Find where the given text appears and provide that cell's center as (X, Y) coordinate. 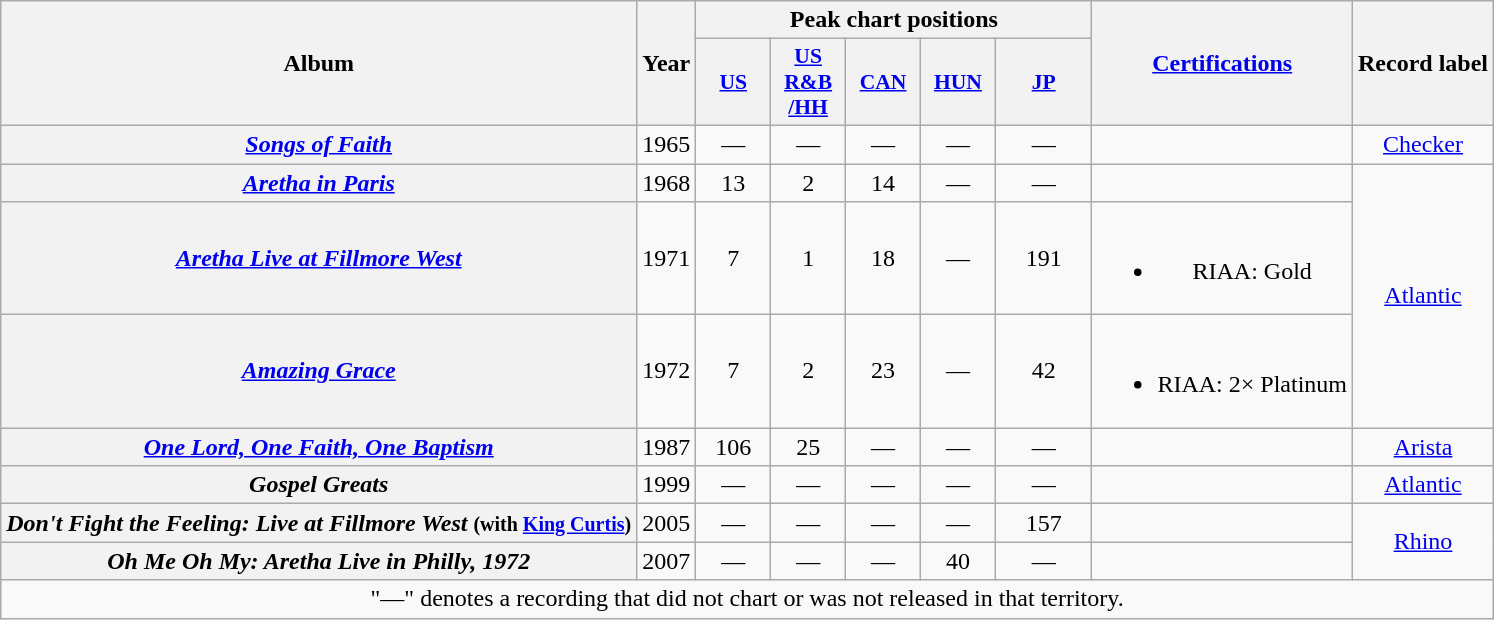
Arista (1424, 447)
Oh Me Oh My: Aretha Live in Philly, 1972 (319, 561)
191 (1044, 258)
Don't Fight the Feeling: Live at Fillmore West (with King Curtis) (319, 523)
1965 (666, 144)
US (734, 82)
CAN (884, 82)
23 (884, 372)
Album (319, 64)
14 (884, 183)
Year (666, 64)
1968 (666, 183)
JP (1044, 82)
Aretha in Paris (319, 183)
Gospel Greats (319, 485)
Peak chart positions (894, 20)
Amazing Grace (319, 372)
1971 (666, 258)
1 (808, 258)
Record label (1424, 64)
Certifications (1222, 64)
One Lord, One Faith, One Baptism (319, 447)
40 (958, 561)
Aretha Live at Fillmore West (319, 258)
Rhino (1424, 542)
106 (734, 447)
2007 (666, 561)
42 (1044, 372)
157 (1044, 523)
Songs of Faith (319, 144)
"—" denotes a recording that did not chart or was not released in that territory. (748, 599)
1972 (666, 372)
RIAA: Gold (1222, 258)
25 (808, 447)
Checker (1424, 144)
RIAA: 2× Platinum (1222, 372)
13 (734, 183)
18 (884, 258)
USR&B/HH (808, 82)
1999 (666, 485)
1987 (666, 447)
HUN (958, 82)
2005 (666, 523)
